Provide the (x, y) coordinate of the cell's center where the given text is located.  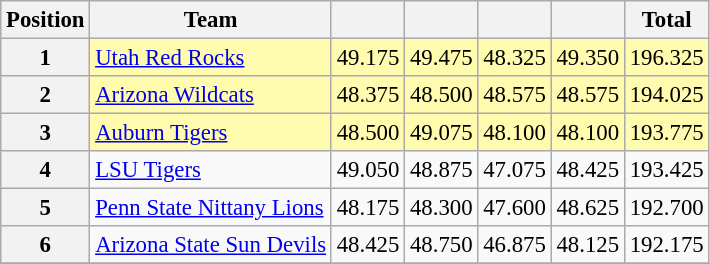
Auburn Tigers (211, 133)
49.475 (442, 58)
47.075 (514, 170)
49.350 (588, 58)
193.775 (666, 133)
Total (666, 20)
48.175 (368, 208)
196.325 (666, 58)
Team (211, 20)
Arizona Wildcats (211, 95)
2 (46, 95)
48.300 (442, 208)
1 (46, 58)
48.125 (588, 245)
4 (46, 170)
Arizona State Sun Devils (211, 245)
5 (46, 208)
192.175 (666, 245)
193.425 (666, 170)
192.700 (666, 208)
49.175 (368, 58)
Position (46, 20)
49.075 (442, 133)
6 (46, 245)
46.875 (514, 245)
3 (46, 133)
194.025 (666, 95)
Penn State Nittany Lions (211, 208)
Utah Red Rocks (211, 58)
48.625 (588, 208)
48.875 (442, 170)
47.600 (514, 208)
LSU Tigers (211, 170)
48.375 (368, 95)
48.750 (442, 245)
48.325 (514, 58)
49.050 (368, 170)
